Provide the [x, y] coordinate of the cell's center where the given text is located.  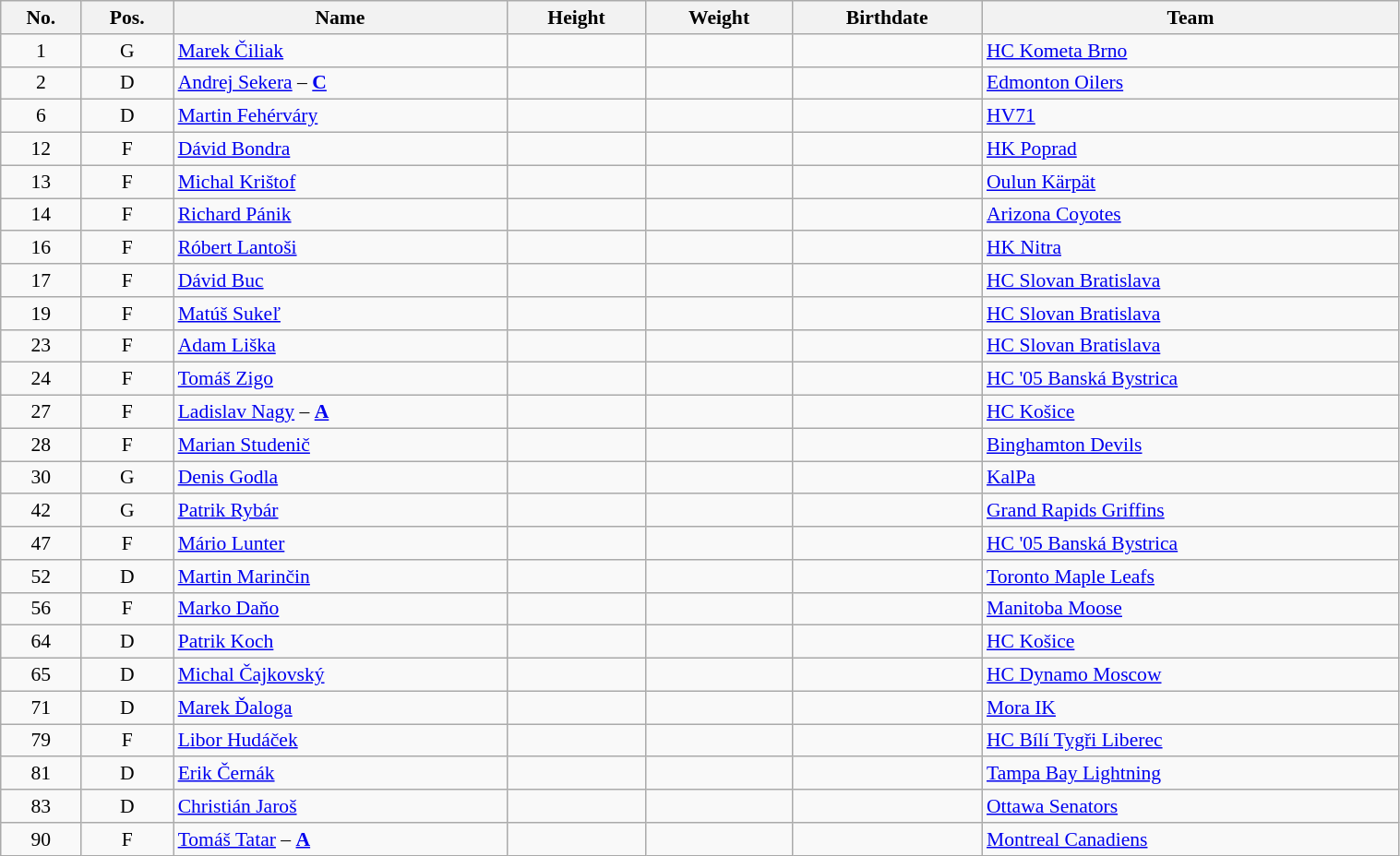
56 [41, 609]
42 [41, 511]
Denis Godla [341, 478]
HC Kometa Brno [1191, 51]
Arizona Coyotes [1191, 215]
28 [41, 445]
6 [41, 116]
23 [41, 346]
16 [41, 248]
Ladislav Nagy – A [341, 412]
Patrik Koch [341, 642]
Dávid Buc [341, 280]
Tomáš Tatar – A [341, 839]
Richard Pánik [341, 215]
HV71 [1191, 116]
19 [41, 314]
71 [41, 707]
Michal Krištof [341, 182]
2 [41, 83]
Marian Studenič [341, 445]
65 [41, 675]
64 [41, 642]
81 [41, 774]
Montreal Canadiens [1191, 839]
30 [41, 478]
12 [41, 149]
Libor Hudáček [341, 741]
Adam Liška [341, 346]
HK Nitra [1191, 248]
Toronto Maple Leafs [1191, 577]
24 [41, 379]
Team [1191, 18]
Ottawa Senators [1191, 806]
Mora IK [1191, 707]
79 [41, 741]
Marek Ďaloga [341, 707]
17 [41, 280]
Tomáš Zigo [341, 379]
Martin Marinčin [341, 577]
KalPa [1191, 478]
HK Poprad [1191, 149]
Pos. [127, 18]
Grand Rapids Griffins [1191, 511]
Marko Daňo [341, 609]
Birthdate [887, 18]
HC Bílí Tygři Liberec [1191, 741]
83 [41, 806]
Andrej Sekera – C [341, 83]
Manitoba Moose [1191, 609]
Michal Čajkovský [341, 675]
27 [41, 412]
Marek Čiliak [341, 51]
Matúš Sukeľ [341, 314]
No. [41, 18]
1 [41, 51]
90 [41, 839]
Erik Černák [341, 774]
Height [576, 18]
Tampa Bay Lightning [1191, 774]
52 [41, 577]
HC Dynamo Moscow [1191, 675]
13 [41, 182]
47 [41, 543]
Binghamton Devils [1191, 445]
Name [341, 18]
Mário Lunter [341, 543]
Oulun Kärpät [1191, 182]
Róbert Lantoši [341, 248]
Dávid Bondra [341, 149]
Patrik Rybár [341, 511]
Martin Fehérváry [341, 116]
Christián Jaroš [341, 806]
Weight [719, 18]
14 [41, 215]
Edmonton Oilers [1191, 83]
